Return the [x, y] coordinate for the center point of the cell that contains the specified text.  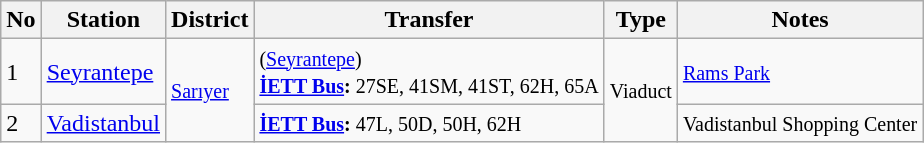
1 [21, 72]
İETT Bus: 47L, 50D, 50H, 62H [429, 123]
No [21, 20]
Seyrantepe [103, 72]
District [210, 20]
Vadistanbul Shopping Center [800, 123]
Transfer [429, 20]
Vadistanbul [103, 123]
Notes [800, 20]
Station [103, 20]
Viaduct [640, 90]
Rams Park [800, 72]
(Seyrantepe)İETT Bus: 27SE, 41SM, 41ST, 62H, 65A [429, 72]
Sarıyer [210, 90]
Type [640, 20]
2 [21, 123]
